Return [x, y] of the center of cell containing provided text 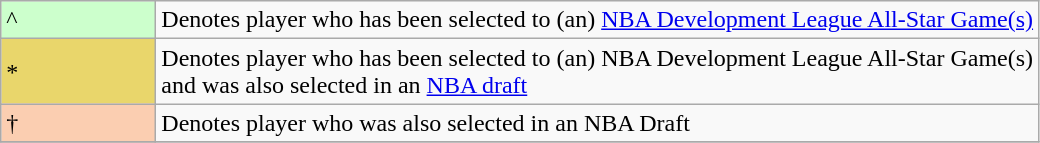
* [78, 72]
^ [78, 20]
† [78, 123]
Denotes player who was also selected in an NBA Draft [598, 123]
Denotes player who has been selected to (an) NBA Development League All-Star Game(s) and was also selected in an NBA draft [598, 72]
Denotes player who has been selected to (an) NBA Development League All-Star Game(s) [598, 20]
